Capture the cell that displays the provided text and extract its [X, Y] central coordinate. 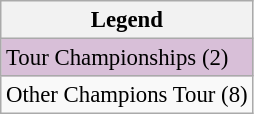
Other Champions Tour (8) [127, 95]
Legend [127, 20]
Tour Championships (2) [127, 58]
